Return the [x, y] coordinate for the center point of the cell that contains the specified text.  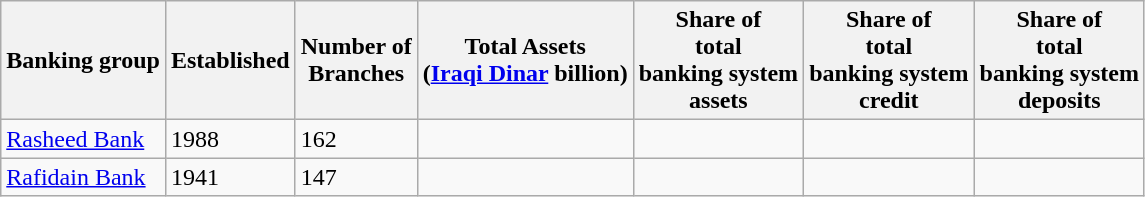
147 [356, 177]
Rasheed Bank [84, 139]
Share oftotalbanking systemcredit [889, 60]
Share oftotalbanking systemdeposits [1059, 60]
Number ofBranches [356, 60]
1941 [230, 177]
Share oftotalbanking systemassets [718, 60]
1988 [230, 139]
Total Assets(Iraqi Dinar billion) [525, 60]
Established [230, 60]
162 [356, 139]
Rafidain Bank [84, 177]
Banking group [84, 60]
